Provide the (X, Y) coordinate of the cell's center where the given text is located.  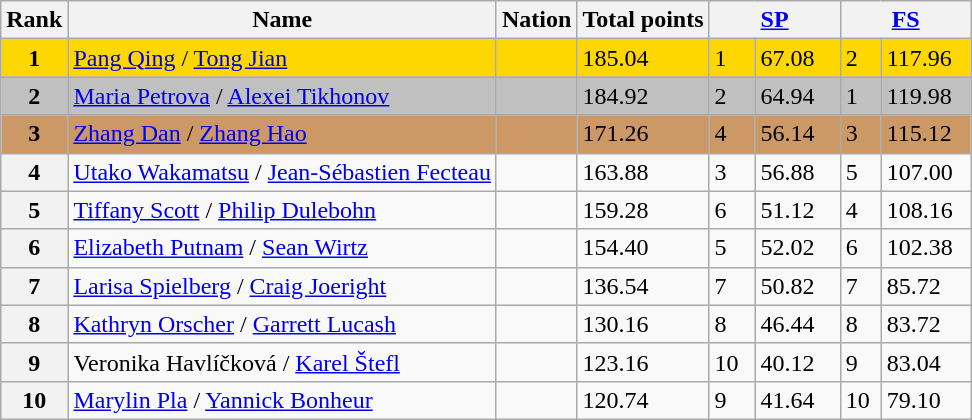
Nation (536, 20)
51.12 (798, 210)
79.10 (926, 400)
Total points (643, 20)
Elizabeth Putnam / Sean Wirtz (282, 248)
52.02 (798, 248)
56.14 (798, 134)
115.12 (926, 134)
Pang Qing / Tong Jian (282, 58)
119.98 (926, 96)
64.94 (798, 96)
56.88 (798, 172)
108.16 (926, 210)
185.04 (643, 58)
120.74 (643, 400)
50.82 (798, 286)
136.54 (643, 286)
41.64 (798, 400)
163.88 (643, 172)
117.96 (926, 58)
46.44 (798, 324)
SP (774, 20)
107.00 (926, 172)
184.92 (643, 96)
171.26 (643, 134)
Larisa Spielberg / Craig Joeright (282, 286)
FS (906, 20)
154.40 (643, 248)
159.28 (643, 210)
Kathryn Orscher / Garrett Lucash (282, 324)
85.72 (926, 286)
102.38 (926, 248)
Maria Petrova / Alexei Tikhonov (282, 96)
83.72 (926, 324)
Veronika Havlíčková / Karel Štefl (282, 362)
40.12 (798, 362)
Utako Wakamatsu / Jean-Sébastien Fecteau (282, 172)
Name (282, 20)
83.04 (926, 362)
130.16 (643, 324)
Marylin Pla / Yannick Bonheur (282, 400)
Zhang Dan / Zhang Hao (282, 134)
Rank (34, 20)
123.16 (643, 362)
67.08 (798, 58)
Tiffany Scott / Philip Dulebohn (282, 210)
